Return the (x, y) coordinate for the center point of the cell that contains the specified text.  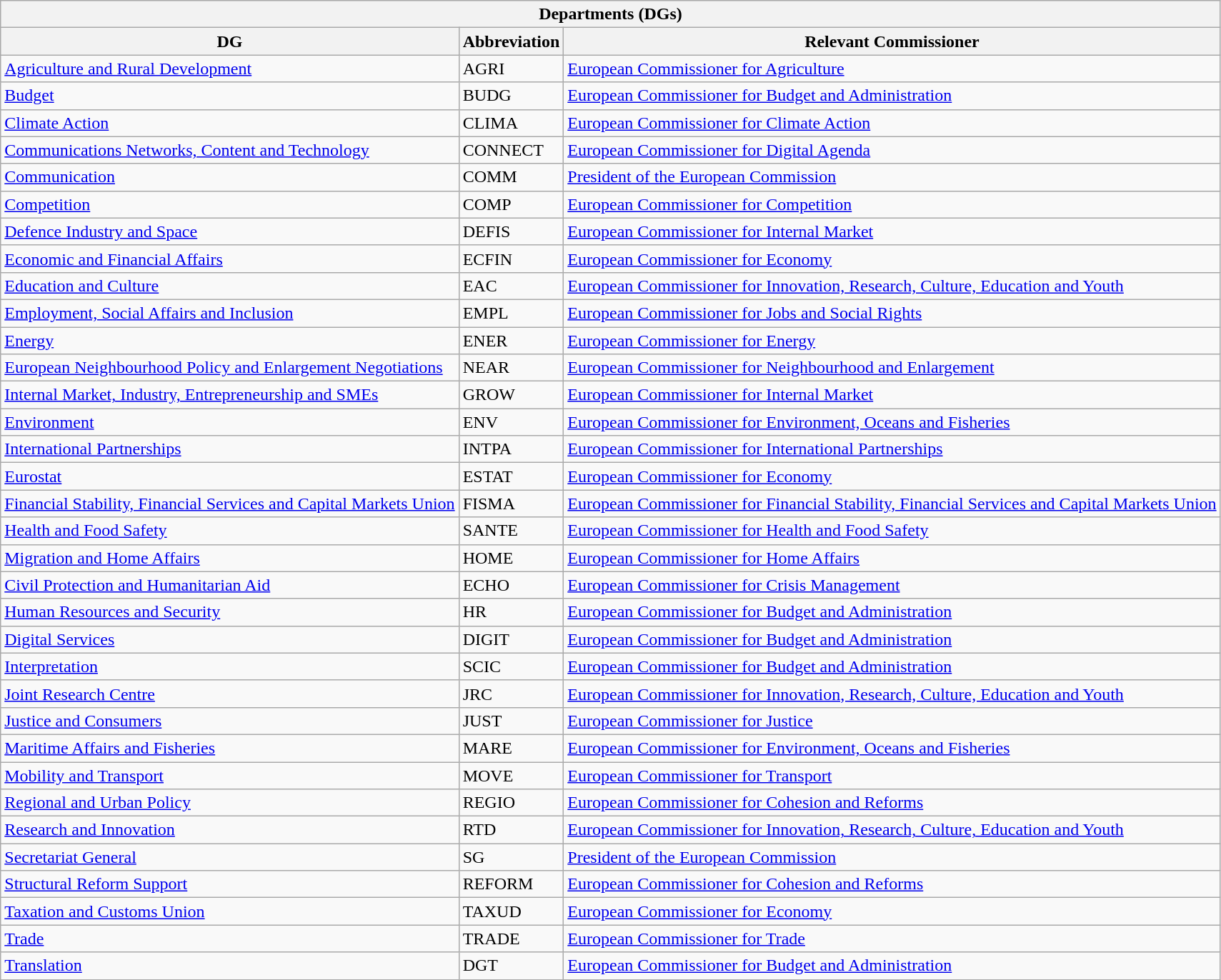
SCIC (512, 666)
MARE (512, 748)
Energy (230, 341)
Internal Market, Industry, Entrepreneurship and SMEs (230, 395)
Eurostat (230, 476)
REFORM (512, 884)
Regional and Urban Policy (230, 803)
Mobility and Transport (230, 775)
ENV (512, 422)
Maritime Affairs and Fisheries (230, 748)
International Partnerships (230, 449)
European Commissioner for International Partnerships (892, 449)
European Commissioner for Neighbourhood and Enlargement (892, 368)
European Commissioner for Home Affairs (892, 558)
Trade (230, 939)
Taxation and Customs Union (230, 911)
CONNECT (512, 150)
Secretariat General (230, 857)
Agriculture and Rural Development (230, 69)
DIGIT (512, 639)
AGRI (512, 69)
European Commissioner for Jobs and Social Rights (892, 313)
TRADE (512, 939)
REGIO (512, 803)
NEAR (512, 368)
CLIMA (512, 123)
Relevant Commissioner (892, 41)
COMP (512, 204)
DG (230, 41)
Environment (230, 422)
Economic and Financial Affairs (230, 259)
Interpretation (230, 666)
European Commissioner for Competition (892, 204)
ESTAT (512, 476)
ECHO (512, 585)
Defence Industry and Space (230, 231)
European Commissioner for Transport (892, 775)
GROW (512, 395)
European Commissioner for Agriculture (892, 69)
ECFIN (512, 259)
European Commissioner for Crisis Management (892, 585)
European Commissioner for Digital Agenda (892, 150)
FISMA (512, 504)
European Neighbourhood Policy and Enlargement Negotiations (230, 368)
HOME (512, 558)
SG (512, 857)
European Commissioner for Energy (892, 341)
Justice and Consumers (230, 721)
INTPA (512, 449)
European Commissioner for Financial Stability, Financial Services and Capital Markets Union (892, 504)
European Commissioner for Trade (892, 939)
EAC (512, 286)
Climate Action (230, 123)
Financial Stability, Financial Services and Capital Markets Union (230, 504)
JRC (512, 694)
Communications Networks, Content and Technology (230, 150)
JUST (512, 721)
Health and Food Safety (230, 531)
Education and Culture (230, 286)
Competition (230, 204)
Communication (230, 177)
Digital Services (230, 639)
DEFIS (512, 231)
Research and Innovation (230, 830)
Employment, Social Affairs and Inclusion (230, 313)
Structural Reform Support (230, 884)
TAXUD (512, 911)
RTD (512, 830)
Translation (230, 966)
MOVE (512, 775)
DGT (512, 966)
Migration and Home Affairs (230, 558)
Civil Protection and Humanitarian Aid (230, 585)
Departments (DGs) (610, 14)
ENER (512, 341)
EMPL (512, 313)
SANTE (512, 531)
Abbreviation (512, 41)
European Commissioner for Climate Action (892, 123)
BUDG (512, 96)
European Commissioner for Justice (892, 721)
HR (512, 612)
Budget (230, 96)
Joint Research Centre (230, 694)
European Commissioner for Health and Food Safety (892, 531)
Human Resources and Security (230, 612)
COMM (512, 177)
